Return the (x, y) coordinate for the center point of the cell that contains the specified text.  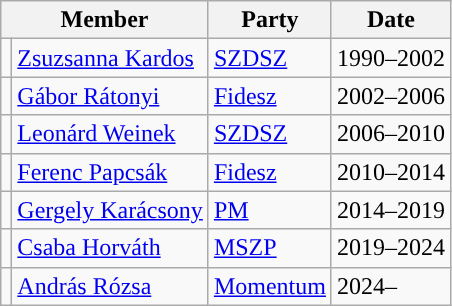
Party (270, 20)
Csaba Horváth (110, 248)
Date (390, 20)
Member (105, 20)
MSZP (270, 248)
2002–2006 (390, 96)
PM (270, 210)
Gábor Rátonyi (110, 96)
2019–2024 (390, 248)
2006–2010 (390, 134)
2010–2014 (390, 172)
Gergely Karácsony (110, 210)
Ferenc Papcsák (110, 172)
Zsuzsanna Kardos (110, 58)
2024– (390, 286)
András Rózsa (110, 286)
1990–2002 (390, 58)
Leonárd Weinek (110, 134)
Momentum (270, 286)
2014–2019 (390, 210)
